Scan for the cell matching the given text and deliver its (X, Y) coordinate at center. 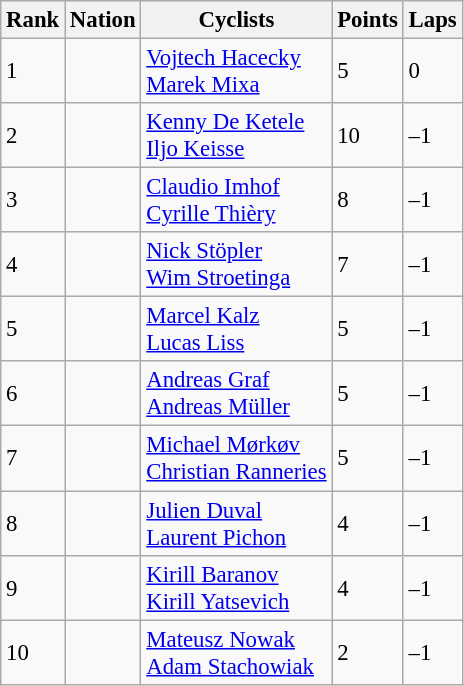
0 (432, 72)
Andreas GrafAndreas Müller (236, 394)
Nick StöplerWim Stroetinga (236, 264)
Kenny De KeteleIljo Keisse (236, 136)
Laps (432, 20)
Claudio ImhofCyrille Thièry (236, 200)
1 (33, 72)
Kirill BaranovKirill Yatsevich (236, 588)
3 (33, 200)
Points (368, 20)
9 (33, 588)
Rank (33, 20)
Mateusz NowakAdam Stachowiak (236, 652)
Julien DuvalLaurent Pichon (236, 524)
Michael MørkøvChristian Ranneries (236, 458)
Vojtech HaceckyMarek Mixa (236, 72)
Marcel KalzLucas Liss (236, 330)
Cyclists (236, 20)
Nation (103, 20)
6 (33, 394)
